Find where the given text appears and provide that cell's center as [x, y] coordinate. 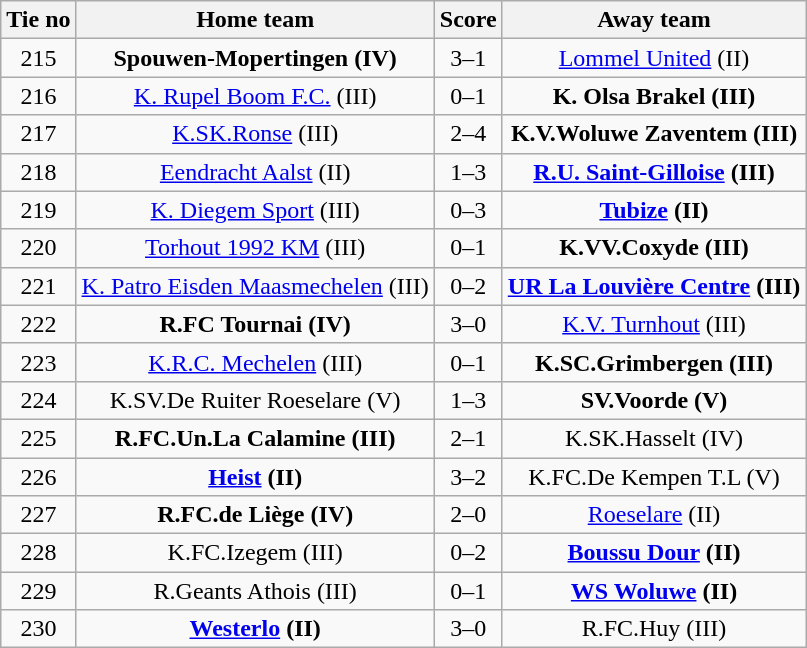
229 [38, 591]
Score [468, 20]
WS Woluwe (II) [654, 591]
Spouwen-Mopertingen (IV) [255, 58]
Lommel United (II) [654, 58]
UR La Louvière Centre (III) [654, 286]
K.V.Woluwe Zaventem (III) [654, 134]
Westerlo (II) [255, 629]
Heist (II) [255, 477]
Tie no [38, 20]
R.U. Saint-Gilloise (III) [654, 172]
218 [38, 172]
K.FC.De Kempen T.L (V) [654, 477]
223 [38, 362]
R.Geants Athois (III) [255, 591]
Tubize (II) [654, 210]
Roeselare (II) [654, 515]
Eendracht Aalst (II) [255, 172]
R.FC.Huy (III) [654, 629]
230 [38, 629]
Boussu Dour (II) [654, 553]
215 [38, 58]
221 [38, 286]
226 [38, 477]
227 [38, 515]
K.SK.Ronse (III) [255, 134]
2–4 [468, 134]
220 [38, 248]
K.SC.Grimbergen (III) [654, 362]
222 [38, 324]
Home team [255, 20]
K.SV.De Ruiter Roeselare (V) [255, 400]
K.R.C. Mechelen (III) [255, 362]
216 [38, 96]
K.V. Turnhout (III) [654, 324]
225 [38, 438]
K. Olsa Brakel (III) [654, 96]
228 [38, 553]
Torhout 1992 KM (III) [255, 248]
R.FC.de Liège (IV) [255, 515]
K. Diegem Sport (III) [255, 210]
219 [38, 210]
R.FC Tournai (IV) [255, 324]
0–3 [468, 210]
K.SK.Hasselt (IV) [654, 438]
K.VV.Coxyde (III) [654, 248]
R.FC.Un.La Calamine (III) [255, 438]
2–1 [468, 438]
3–2 [468, 477]
217 [38, 134]
SV.Voorde (V) [654, 400]
K. Patro Eisden Maasmechelen (III) [255, 286]
2–0 [468, 515]
3–1 [468, 58]
K.FC.Izegem (III) [255, 553]
Away team [654, 20]
224 [38, 400]
K. Rupel Boom F.C. (III) [255, 96]
